Output the (X, Y) coordinate of the center of the cell containing the given text.  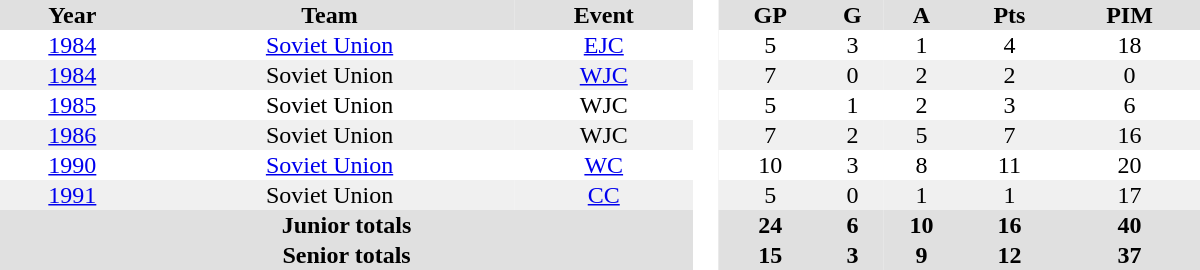
40 (1130, 225)
EJC (604, 45)
WC (604, 165)
1985 (72, 105)
CC (604, 195)
1991 (72, 195)
37 (1130, 255)
Year (72, 15)
11 (1010, 165)
Team (330, 15)
24 (770, 225)
15 (770, 255)
9 (922, 255)
Senior totals (346, 255)
17 (1130, 195)
4 (1010, 45)
Event (604, 15)
Pts (1010, 15)
1990 (72, 165)
G (853, 15)
12 (1010, 255)
20 (1130, 165)
1986 (72, 135)
PIM (1130, 15)
GP (770, 15)
A (922, 15)
Junior totals (346, 225)
18 (1130, 45)
8 (922, 165)
